Capture the cell that displays the provided text and extract its [x, y] central coordinate. 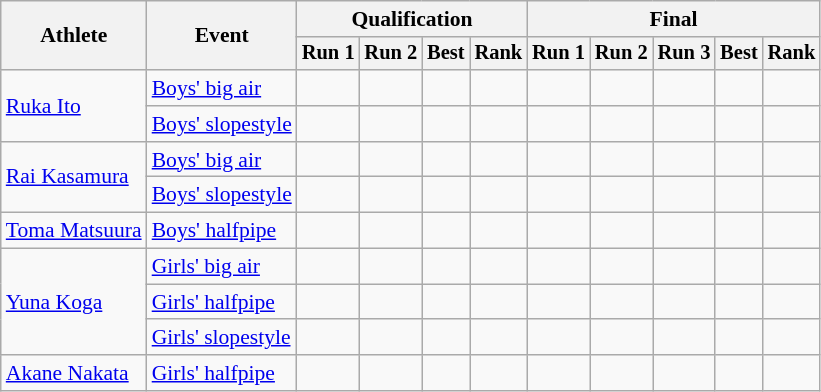
Event [222, 36]
Athlete [74, 36]
Boys' halfpipe [222, 231]
Qualification [412, 19]
Rai Kasamura [74, 178]
Run 3 [684, 54]
Ruka Ito [74, 106]
Yuna Koga [74, 302]
Girls' big air [222, 267]
Akane Nakata [74, 373]
Final [674, 19]
Toma Matsuura [74, 231]
Girls' slopestyle [222, 338]
